For the text-containing cell, return its midpoint in [x, y] coordinate format. 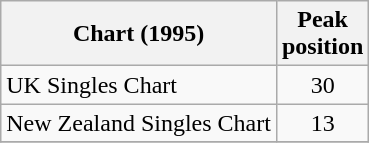
30 [322, 85]
Peakposition [322, 34]
13 [322, 123]
New Zealand Singles Chart [139, 123]
Chart (1995) [139, 34]
UK Singles Chart [139, 85]
